Search for the cell housing the specified text and yield its (X, Y) center coordinate. 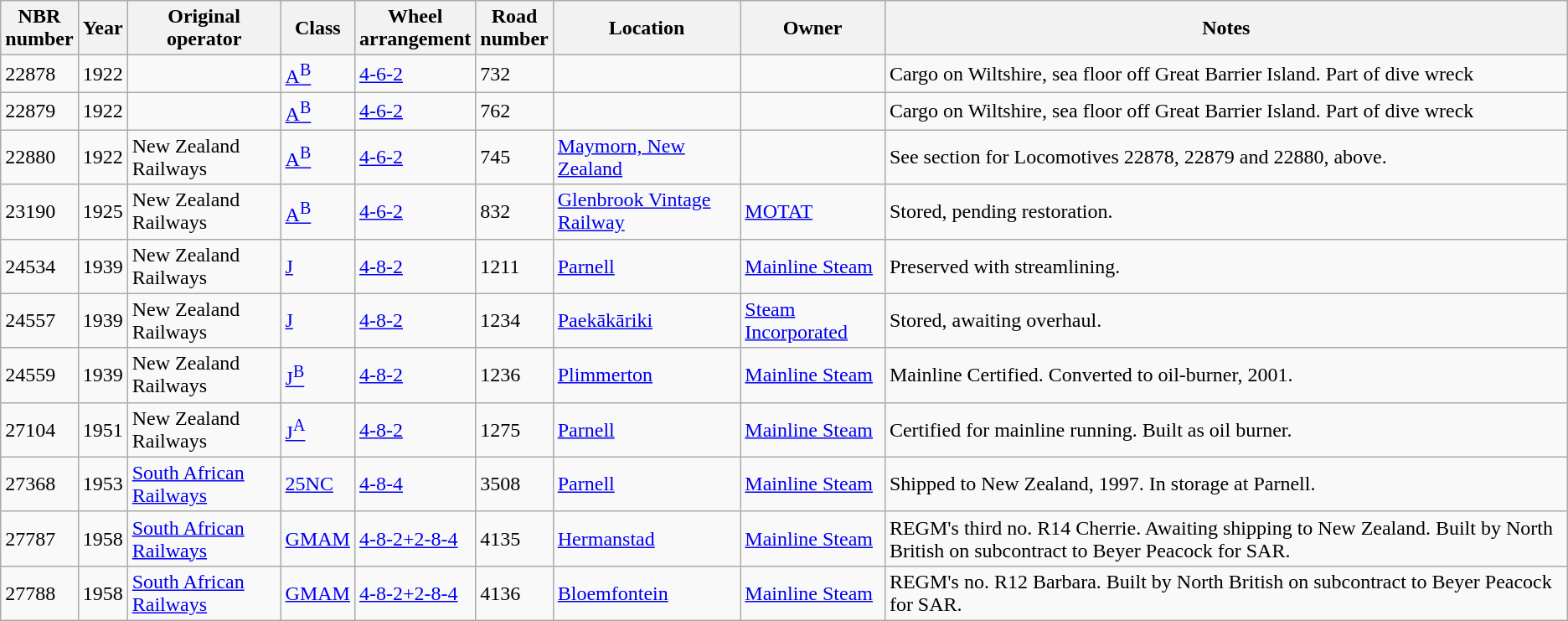
1951 (102, 429)
4136 (514, 593)
22878 (39, 74)
832 (514, 211)
REGM's third no. R14 Cherrie. Awaiting shipping to New Zealand. Built by North British on subcontract to Beyer Peacock for SAR. (1226, 538)
1234 (514, 320)
27787 (39, 538)
745 (514, 158)
Original operator (204, 28)
Location (647, 28)
23190 (39, 211)
24557 (39, 320)
JB (317, 375)
Plimmerton (647, 375)
27104 (39, 429)
Roadnumber (514, 28)
Owner (812, 28)
Mainline Certified. Converted to oil-burner, 2001. (1226, 375)
Maymorn, New Zealand (647, 158)
22880 (39, 158)
Wheelarrangement (415, 28)
Shipped to New Zealand, 1997. In storage at Parnell. (1226, 484)
REGM's no. R12 Barbara. Built by North British on subcontract to Beyer Peacock for SAR. (1226, 593)
MOTAT (812, 211)
Notes (1226, 28)
25NC (317, 484)
24559 (39, 375)
Bloemfontein (647, 593)
1925 (102, 211)
1953 (102, 484)
22879 (39, 111)
1236 (514, 375)
Stored, awaiting overhaul. (1226, 320)
1211 (514, 267)
Year (102, 28)
See section for Locomotives 22878, 22879 and 22880, above. (1226, 158)
Hermanstad (647, 538)
Glenbrook Vintage Railway (647, 211)
3508 (514, 484)
JA (317, 429)
24534 (39, 267)
27788 (39, 593)
Certified for mainline running. Built as oil burner. (1226, 429)
Steam Incorporated (812, 320)
27368 (39, 484)
762 (514, 111)
732 (514, 74)
4135 (514, 538)
Stored, pending restoration. (1226, 211)
Preserved with streamlining. (1226, 267)
NBRnumber (39, 28)
4-8-4 (415, 484)
Class (317, 28)
Paekākāriki (647, 320)
1275 (514, 429)
